From the cell containing the given text, extract its center point as [x, y] coordinate. 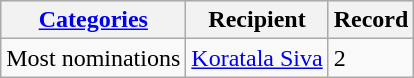
Recipient [257, 20]
Most nominations [94, 58]
Koratala Siva [257, 58]
Record [371, 20]
Categories [94, 20]
2 [371, 58]
